Determine the (x, y) coordinate at the center of the cell enclosing the given text.  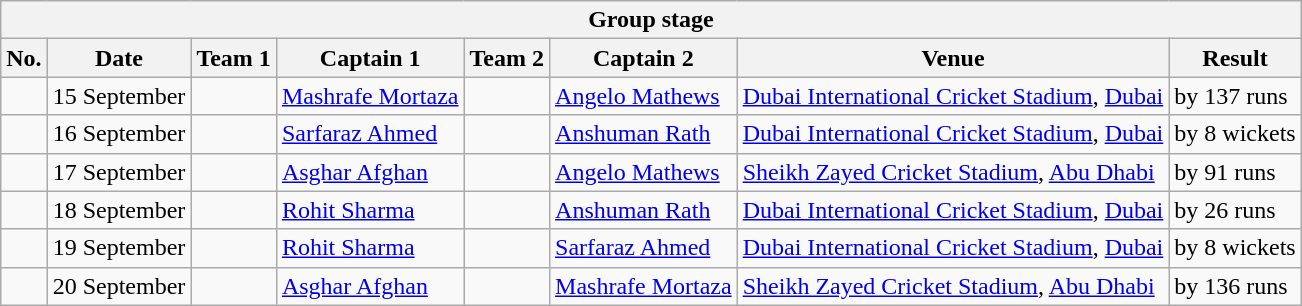
by 26 runs (1235, 210)
19 September (119, 248)
17 September (119, 172)
Captain 1 (370, 58)
Team 1 (234, 58)
Venue (953, 58)
by 91 runs (1235, 172)
15 September (119, 96)
16 September (119, 134)
No. (24, 58)
Group stage (651, 20)
by 137 runs (1235, 96)
Date (119, 58)
20 September (119, 286)
18 September (119, 210)
by 136 runs (1235, 286)
Result (1235, 58)
Captain 2 (644, 58)
Team 2 (507, 58)
